Search for the cell housing the specified text and yield its (x, y) center coordinate. 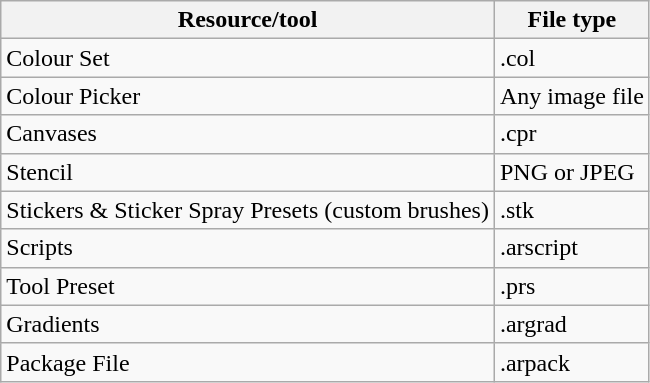
Tool Preset (248, 286)
Colour Set (248, 58)
.cpr (572, 134)
.stk (572, 210)
.arscript (572, 248)
Gradients (248, 324)
File type (572, 20)
.prs (572, 286)
Scripts (248, 248)
Resource/tool (248, 20)
Stickers & Sticker Spray Presets (custom brushes) (248, 210)
Package File (248, 362)
Any image file (572, 96)
.arpack (572, 362)
.col (572, 58)
Stencil (248, 172)
.argrad (572, 324)
Colour Picker (248, 96)
PNG or JPEG (572, 172)
Canvases (248, 134)
